Extract the (x, y) coordinate from the center of the cell holding the provided text.  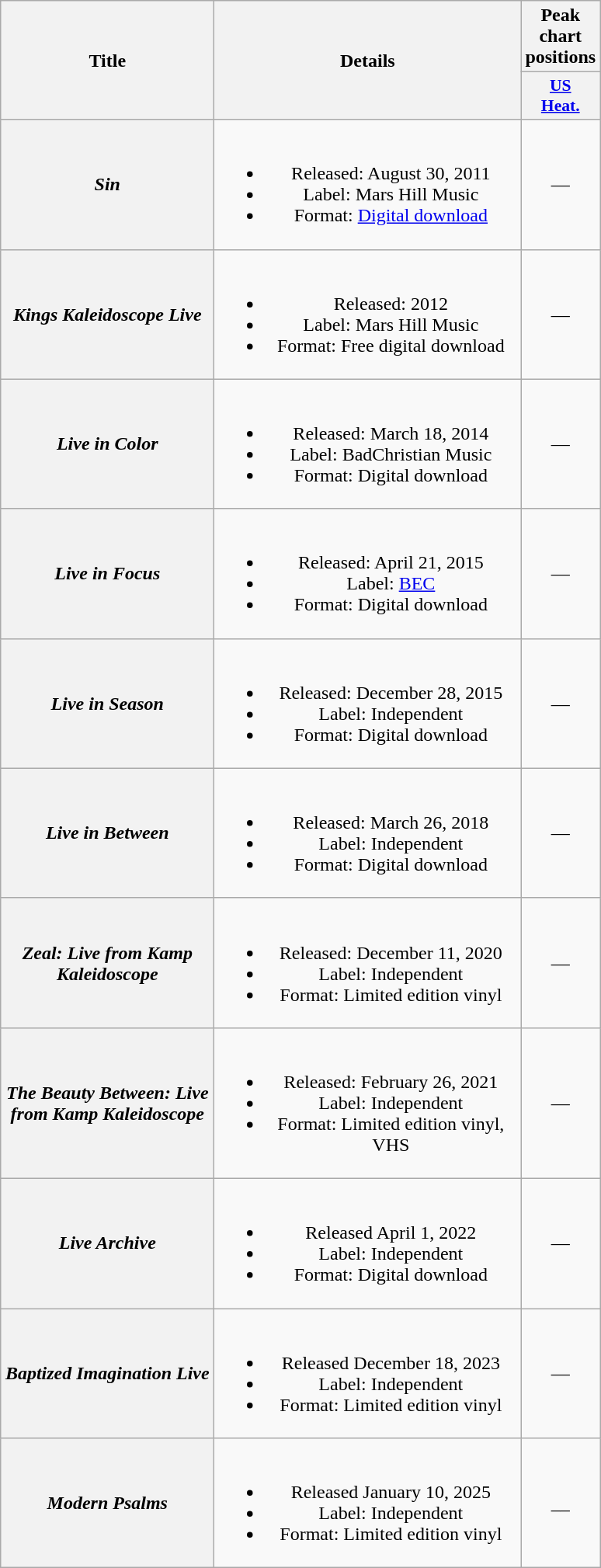
Released January 10, 2025Label: IndependentFormat: Limited edition vinyl (368, 1504)
Released: August 30, 2011Label: Mars Hill MusicFormat: Digital download (368, 185)
Released: April 21, 2015Label: BECFormat: Digital download (368, 573)
Released: December 11, 2020Label: IndependentFormat: Limited edition vinyl (368, 963)
Live in Between (107, 833)
Sin (107, 185)
Live in Season (107, 704)
The Beauty Between: Live from Kamp Kaleidoscope (107, 1103)
Released: March 26, 2018Label: IndependentFormat: Digital download (368, 833)
Kings Kaleidoscope Live (107, 314)
Zeal: Live from Kamp Kaleidoscope (107, 963)
__ (561, 1504)
Live in Focus (107, 573)
Released: 2012Label: Mars Hill MusicFormat: Free digital download (368, 314)
Peak chart positions (561, 37)
Released: March 18, 2014Label: BadChristian MusicFormat: Digital download (368, 444)
Details (368, 61)
Title (107, 61)
Baptized Imagination Live (107, 1373)
Released December 18, 2023Label: IndependentFormat: Limited edition vinyl (368, 1373)
Live in Color (107, 444)
Live Archive (107, 1243)
Released April 1, 2022Label: IndependentFormat: Digital download (368, 1243)
Released: December 28, 2015Label: IndependentFormat: Digital download (368, 704)
USHeat. (561, 96)
Modern Psalms (107, 1504)
Released: February 26, 2021Label: IndependentFormat: Limited edition vinyl, VHS (368, 1103)
